Locate the cell with the specified text and output its [x, y] center coordinate. 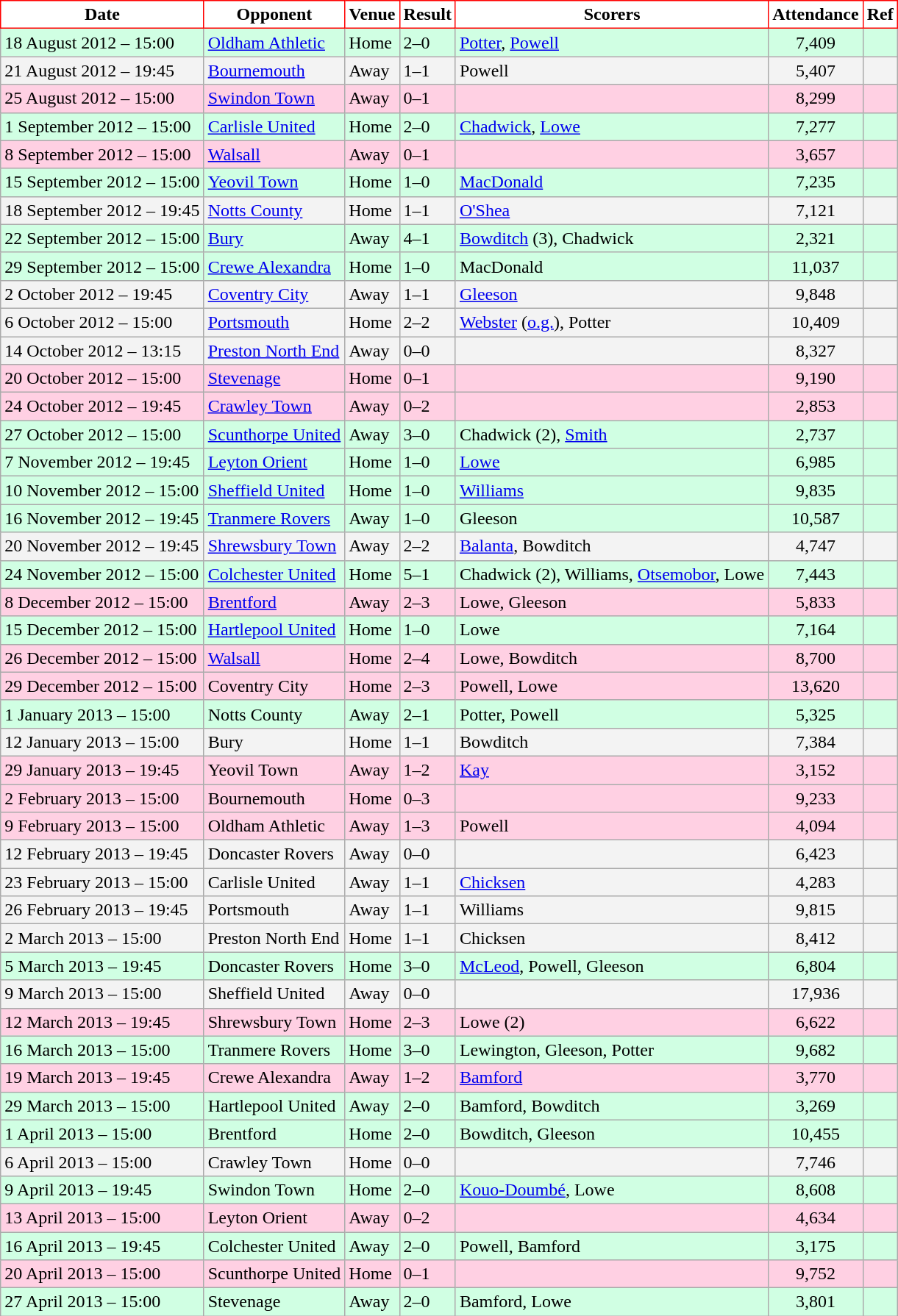
3,152 [816, 770]
Opponent [274, 15]
7,384 [816, 742]
2 March 2013 – 15:00 [102, 938]
Bowditch (3), Chadwick [612, 238]
7,235 [816, 182]
Result [427, 15]
16 November 2012 – 19:45 [102, 518]
8 September 2012 – 15:00 [102, 154]
Lowe (2) [612, 1022]
Webster (o.g.), Potter [612, 322]
13,620 [816, 686]
6 October 2012 – 15:00 [102, 322]
5,833 [816, 602]
4,283 [816, 882]
Chadwick (2), Williams, Otsemobor, Lowe [612, 574]
4–1 [427, 238]
6,985 [816, 462]
1 April 2013 – 15:00 [102, 1134]
8,412 [816, 938]
10,409 [816, 322]
12 January 2013 – 15:00 [102, 742]
Lowe, Gleeson [612, 602]
Bamford, Lowe [612, 1302]
7,164 [816, 630]
29 January 2013 – 19:45 [102, 770]
7,409 [816, 43]
5,407 [816, 71]
8,327 [816, 351]
Date [102, 15]
29 December 2012 – 15:00 [102, 686]
29 March 2013 – 15:00 [102, 1106]
7,746 [816, 1162]
27 October 2012 – 15:00 [102, 435]
2 October 2012 – 19:45 [102, 294]
8,700 [816, 658]
16 March 2013 – 15:00 [102, 1050]
8 December 2012 – 15:00 [102, 602]
2,737 [816, 435]
13 April 2013 – 15:00 [102, 1217]
Powell, Lowe [612, 686]
4,634 [816, 1217]
20 October 2012 – 15:00 [102, 379]
26 February 2013 – 19:45 [102, 910]
10,455 [816, 1134]
Kouo-Doumbé, Lowe [612, 1190]
19 March 2013 – 19:45 [102, 1078]
22 September 2012 – 15:00 [102, 238]
15 September 2012 – 15:00 [102, 182]
9,835 [816, 490]
2 February 2013 – 15:00 [102, 798]
Bowditch [612, 742]
McLeod, Powell, Gleeson [612, 966]
7,277 [816, 126]
3,175 [816, 1246]
6,622 [816, 1022]
7,121 [816, 210]
24 October 2012 – 19:45 [102, 407]
1–3 [427, 826]
9 April 2013 – 19:45 [102, 1190]
3,269 [816, 1106]
Venue [372, 15]
2–1 [427, 714]
Chadwick, Lowe [612, 126]
Kay [612, 770]
24 November 2012 – 15:00 [102, 574]
7 November 2012 – 19:45 [102, 462]
25 August 2012 – 15:00 [102, 99]
9,848 [816, 294]
20 April 2013 – 15:00 [102, 1274]
17,936 [816, 994]
9,682 [816, 1050]
4,747 [816, 546]
Scorers [612, 15]
26 December 2012 – 15:00 [102, 658]
6,804 [816, 966]
9 March 2013 – 15:00 [102, 994]
23 February 2013 – 15:00 [102, 882]
20 November 2012 – 19:45 [102, 546]
Powell, Bamford [612, 1246]
Balanta, Bowditch [612, 546]
Chadwick (2), Smith [612, 435]
Lewington, Gleeson, Potter [612, 1050]
Lowe, Bowditch [612, 658]
6,423 [816, 854]
27 April 2013 – 15:00 [102, 1302]
9,233 [816, 798]
1 September 2012 – 15:00 [102, 126]
7,443 [816, 574]
10 November 2012 – 15:00 [102, 490]
5 March 2013 – 19:45 [102, 966]
18 September 2012 – 19:45 [102, 210]
Bamford [612, 1078]
5–1 [427, 574]
10,587 [816, 518]
16 April 2013 – 19:45 [102, 1246]
9 February 2013 – 15:00 [102, 826]
2,853 [816, 407]
29 September 2012 – 15:00 [102, 266]
Attendance [816, 15]
15 December 2012 – 15:00 [102, 630]
Bowditch, Gleeson [612, 1134]
9,815 [816, 910]
21 August 2012 – 19:45 [102, 71]
2,321 [816, 238]
1 January 2013 – 15:00 [102, 714]
8,608 [816, 1190]
O'Shea [612, 210]
12 February 2013 – 19:45 [102, 854]
0–3 [427, 798]
2–4 [427, 658]
14 October 2012 – 13:15 [102, 351]
9,190 [816, 379]
18 August 2012 – 15:00 [102, 43]
6 April 2013 – 15:00 [102, 1162]
12 March 2013 – 19:45 [102, 1022]
9,752 [816, 1274]
3,657 [816, 154]
4,094 [816, 826]
11,037 [816, 266]
3,801 [816, 1302]
5,325 [816, 714]
3,770 [816, 1078]
8,299 [816, 99]
Ref [880, 15]
Bamford, Bowditch [612, 1106]
